Capture the cell that displays the provided text and extract its (x, y) central coordinate. 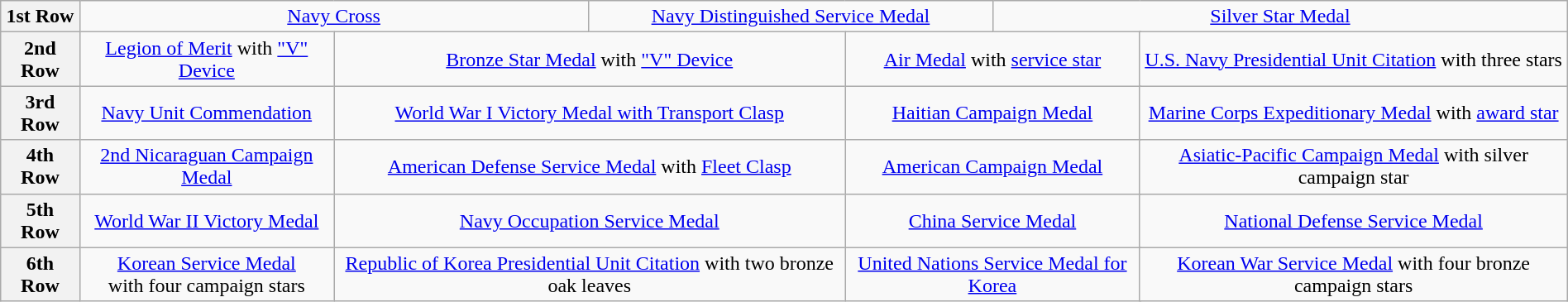
World War I Victory Medal with Transport Clasp (590, 113)
China Service Medal (992, 220)
World War II Victory Medal (207, 220)
3rd Row (40, 113)
Asiatic-Pacific Campaign Medal with silver campaign star (1353, 167)
Navy Occupation Service Medal (590, 220)
1st Row (40, 17)
U.S. Navy Presidential Unit Citation with three stars (1353, 60)
Navy Cross (334, 17)
2nd Nicaraguan Campaign Medal (207, 167)
2nd Row (40, 60)
Navy Distinguished Service Medal (791, 17)
Silver Star Medal (1280, 17)
American Campaign Medal (992, 167)
4th Row (40, 167)
Marine Corps Expeditionary Medal with award star (1353, 113)
National Defense Service Medal (1353, 220)
Korean War Service Medal with four bronze campaign stars (1353, 275)
6th Row (40, 275)
Korean Service Medalwith four campaign stars (207, 275)
United Nations Service Medal for Korea (992, 275)
Republic of Korea Presidential Unit Citation with two bronze oak leaves (590, 275)
Air Medal with service star (992, 60)
Navy Unit Commendation (207, 113)
5th Row (40, 220)
Haitian Campaign Medal (992, 113)
Bronze Star Medal with "V" Device (590, 60)
American Defense Service Medal with Fleet Clasp (590, 167)
Legion of Merit with "V" Device (207, 60)
